Search for the cell housing the specified text and yield its (x, y) center coordinate. 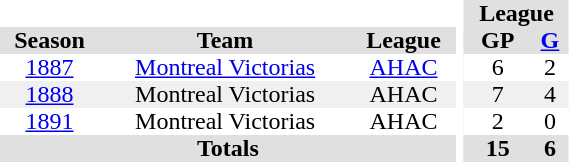
15 (498, 148)
1888 (50, 94)
GP (498, 40)
7 (498, 94)
Season (50, 40)
Totals (228, 148)
1891 (50, 122)
1887 (50, 68)
4 (550, 94)
0 (550, 122)
G (550, 40)
Team (225, 40)
